Detect which cell encompasses the target text, then output its (X, Y) center coordinate. 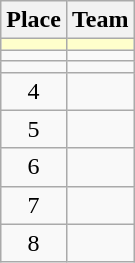
8 (34, 243)
Place (34, 20)
5 (34, 129)
6 (34, 167)
7 (34, 205)
Team (100, 20)
4 (34, 91)
